Output the [x, y] coordinate of the center of the cell containing the given text.  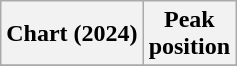
Peak position [189, 34]
Chart (2024) [72, 34]
